Provide the (x, y) coordinate of the cell's center where the given text is located.  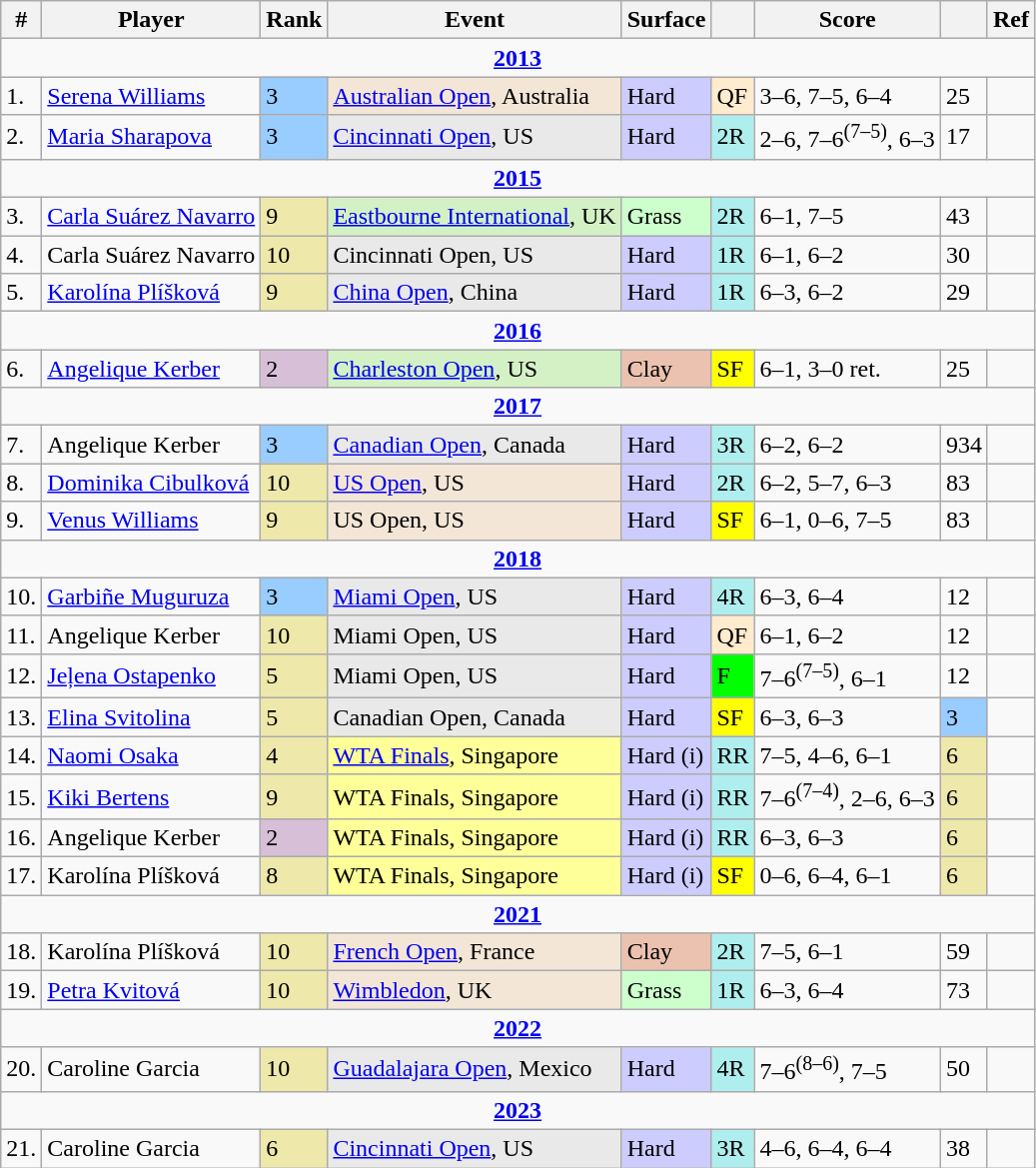
Serena Williams (152, 96)
Charleston Open, US (475, 369)
4–6, 6–4, 6–4 (847, 1149)
8. (22, 483)
11. (22, 634)
1. (22, 96)
Guadalajara Open, Mexico (475, 1069)
2023 (518, 1110)
6–2, 5–7, 6–3 (847, 483)
7–6(7–4), 2–6, 6–3 (847, 797)
Petra Kvitová (152, 990)
9. (22, 521)
14. (22, 755)
6–3, 6–2 (847, 293)
17. (22, 876)
6–1, 0–6, 7–5 (847, 521)
Garbiñe Muguruza (152, 596)
19. (22, 990)
2016 (518, 331)
2017 (518, 407)
2015 (518, 178)
2. (22, 138)
12. (22, 675)
50 (963, 1069)
38 (963, 1149)
Event (475, 20)
Maria Sharapova (152, 138)
30 (963, 255)
Dominika Cibulková (152, 483)
Australian Open, Australia (475, 96)
Eastbourne International, UK (475, 217)
2022 (518, 1028)
2013 (518, 58)
2018 (518, 559)
Rank (294, 20)
4. (22, 255)
Naomi Osaka (152, 755)
0–6, 6–4, 6–1 (847, 876)
F (733, 675)
Surface (666, 20)
2021 (518, 914)
6–2, 6–2 (847, 445)
5. (22, 293)
Elina Svitolina (152, 717)
7–6(8–6), 7–5 (847, 1069)
7–6(7–5), 6–1 (847, 675)
# (22, 20)
Jeļena Ostapenko (152, 675)
6–1, 3–0 ret. (847, 369)
13. (22, 717)
7–5, 4–6, 6–1 (847, 755)
Score (847, 20)
59 (963, 952)
7–5, 6–1 (847, 952)
934 (963, 445)
73 (963, 990)
Player (152, 20)
2–6, 7–6(7–5), 6–3 (847, 138)
18. (22, 952)
15. (22, 797)
10. (22, 596)
Ref (1011, 20)
China Open, China (475, 293)
16. (22, 838)
Wimbledon, UK (475, 990)
Kiki Bertens (152, 797)
7. (22, 445)
8 (294, 876)
6. (22, 369)
3–6, 7–5, 6–4 (847, 96)
17 (963, 138)
20. (22, 1069)
43 (963, 217)
6–1, 7–5 (847, 217)
21. (22, 1149)
French Open, France (475, 952)
Venus Williams (152, 521)
4 (294, 755)
3. (22, 217)
29 (963, 293)
